Return the [X, Y] coordinate for the center point of the cell that contains the specified text.  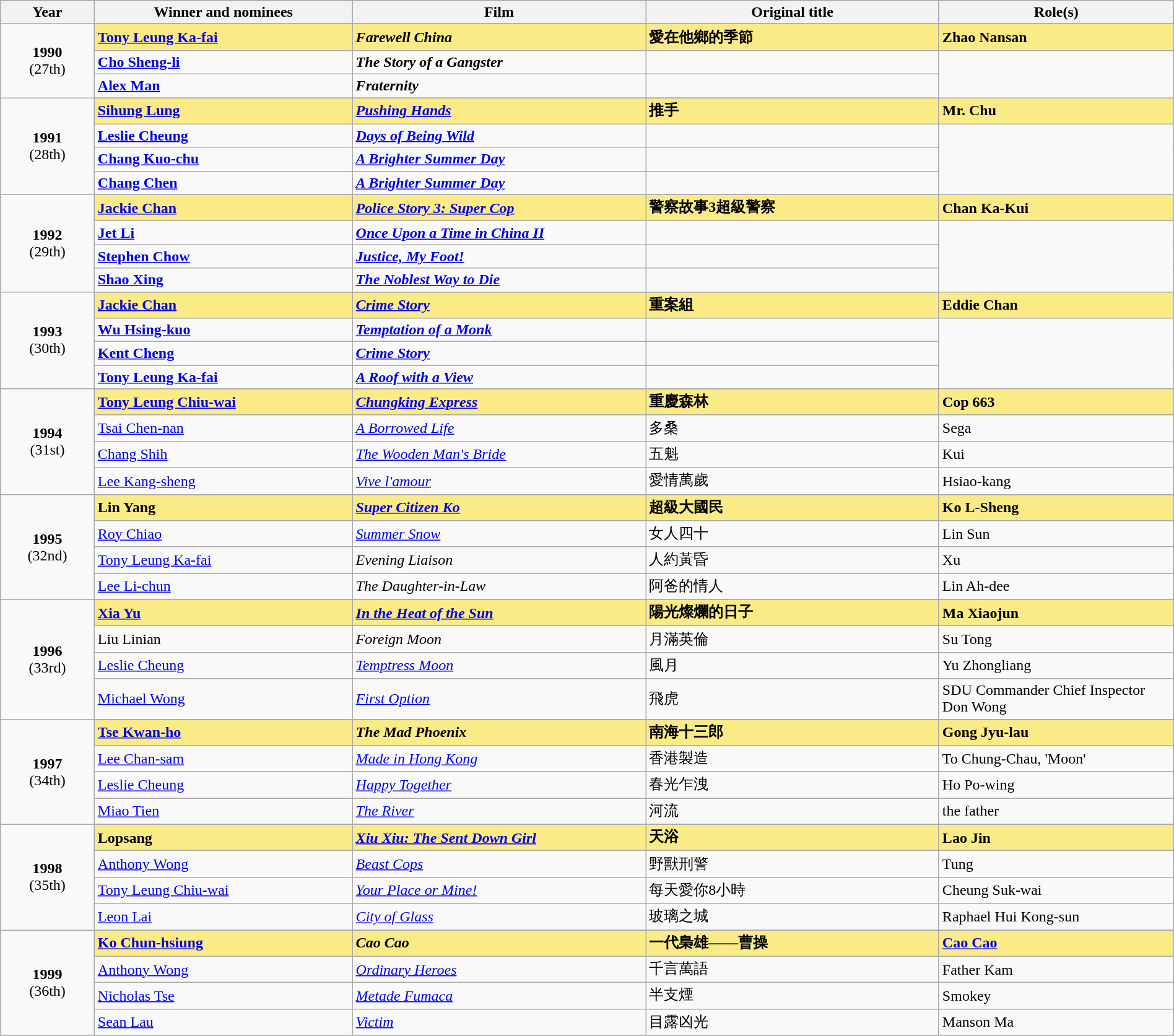
Winner and nominees [223, 12]
1997(34th) [48, 772]
Yu Zhongliang [1056, 665]
愛在他鄉的季節 [793, 37]
Days of Being Wild [499, 136]
To Chung-Chau, 'Moon' [1056, 759]
the father [1056, 811]
1995(32nd) [48, 547]
Michael Wong [223, 699]
Justice, My Foot! [499, 256]
1990(27th) [48, 61]
千言萬語 [793, 970]
Sega [1056, 429]
SDU Commander Chief Inspector Don Wong [1056, 699]
警察故事3超級警察 [793, 208]
The Noblest Way to Die [499, 280]
Pushing Hands [499, 111]
The Wooden Man's Bride [499, 455]
風月 [793, 665]
A Borrowed Life [499, 429]
Raphael Hui Kong-sun [1056, 916]
Sihung Lung [223, 111]
一代梟雄——曹操 [793, 944]
Mr. Chu [1056, 111]
Lee Chan-sam [223, 759]
Zhao Nansan [1056, 37]
五魁 [793, 455]
每天愛你8小時 [793, 890]
Lee Kang-sheng [223, 481]
Manson Ma [1056, 1022]
Made in Hong Kong [499, 759]
A Roof with a View [499, 377]
Super Citizen Ko [499, 508]
Role(s) [1056, 12]
Temptress Moon [499, 665]
Ma Xiaojun [1056, 613]
Tung [1056, 864]
月滿英倫 [793, 639]
玻璃之城 [793, 916]
陽光燦爛的日子 [793, 613]
Leon Lai [223, 916]
飛虎 [793, 699]
推手 [793, 111]
Chungking Express [499, 403]
Summer Snow [499, 534]
Shao Xing [223, 280]
1992(29th) [48, 243]
Lin Sun [1056, 534]
Lee Li-chun [223, 587]
Alex Man [223, 85]
1998(35th) [48, 877]
1994(31st) [48, 442]
Lin Yang [223, 508]
Temptation of a Monk [499, 330]
Ho Po-wing [1056, 785]
Fraternity [499, 85]
Lopsang [223, 837]
Xu [1056, 560]
First Option [499, 699]
In the Heat of the Sun [499, 613]
女人四十 [793, 534]
Tse Kwan-ho [223, 732]
1993(30th) [48, 341]
1996(33rd) [48, 659]
南海十三郎 [793, 732]
Chan Ka-Kui [1056, 208]
Jet Li [223, 233]
香港製造 [793, 759]
Cheung Suk-wai [1056, 890]
Smokey [1056, 996]
The Daughter-in-Law [499, 587]
Chang Kuo-chu [223, 159]
Chang Shih [223, 455]
City of Glass [499, 916]
愛情萬歲 [793, 481]
Xia Yu [223, 613]
Su Tong [1056, 639]
Father Kam [1056, 970]
Lao Jin [1056, 837]
1991(28th) [48, 146]
Xiu Xiu: The Sent Down Girl [499, 837]
重慶森林 [793, 403]
野獸刑警 [793, 864]
Foreign Moon [499, 639]
Wu Hsing-kuo [223, 330]
Tsai Chen-nan [223, 429]
Original title [793, 12]
Liu Linian [223, 639]
阿爸的情人 [793, 587]
Film [499, 12]
半支煙 [793, 996]
天浴 [793, 837]
Chang Chen [223, 183]
Nicholas Tse [223, 996]
1999(36th) [48, 983]
Ko Chun-hsiung [223, 944]
Roy Chiao [223, 534]
Gong Jyu-lau [1056, 732]
重案組 [793, 305]
Kui [1056, 455]
目露凶光 [793, 1022]
Victim [499, 1022]
Ordinary Heroes [499, 970]
Happy Together [499, 785]
Vive l'amour [499, 481]
Cop 663 [1056, 403]
Metade Fumaca [499, 996]
Stephen Chow [223, 256]
Eddie Chan [1056, 305]
Your Place or Mine! [499, 890]
Evening Liaison [499, 560]
Ko L-Sheng [1056, 508]
Lin Ah-dee [1056, 587]
Miao Tien [223, 811]
Year [48, 12]
Farewell China [499, 37]
The River [499, 811]
Sean Lau [223, 1022]
春光乍洩 [793, 785]
Kent Cheng [223, 354]
Beast Cops [499, 864]
人約黃昏 [793, 560]
河流 [793, 811]
多桑 [793, 429]
Police Story 3: Super Cop [499, 208]
Cho Sheng-li [223, 62]
The Story of a Gangster [499, 62]
Once Upon a Time in China II [499, 233]
超級大國民 [793, 508]
Hsiao-kang [1056, 481]
The Mad Phoenix [499, 732]
